Search for the cell housing the specified text and yield its (x, y) center coordinate. 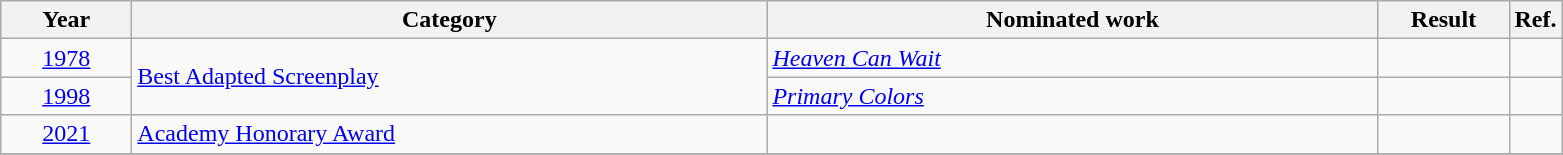
2021 (66, 134)
Heaven Can Wait (1072, 58)
Category (450, 20)
1998 (66, 96)
Academy Honorary Award (450, 134)
Year (66, 20)
Best Adapted Screenplay (450, 77)
1978 (66, 58)
Result (1444, 20)
Primary Colors (1072, 96)
Ref. (1536, 20)
Nominated work (1072, 20)
